Return the [X, Y] coordinate for the center point of the cell that contains the specified text.  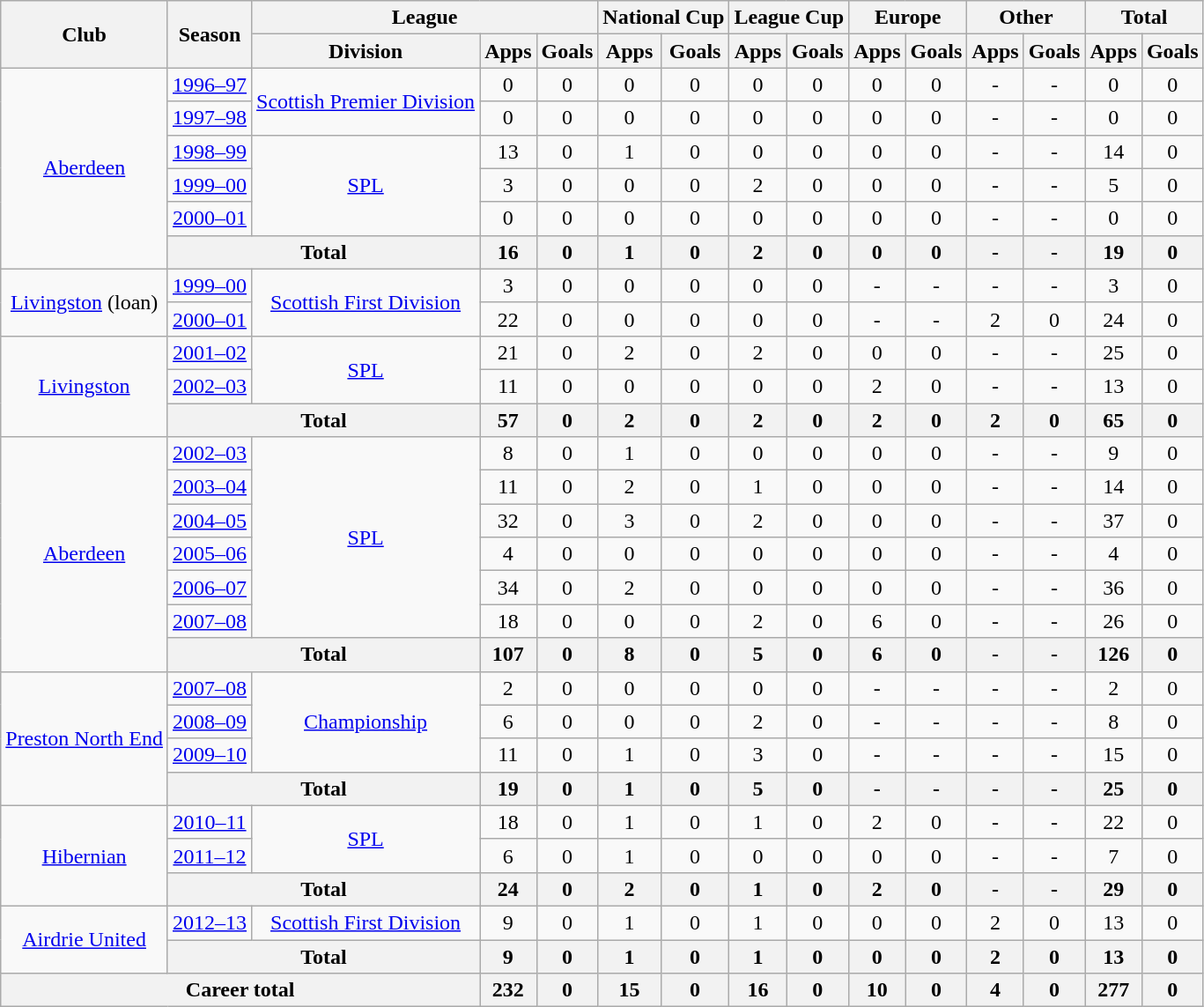
1997–98 [210, 118]
2009–10 [210, 755]
36 [1113, 588]
107 [508, 655]
League Cup [789, 18]
7 [1113, 855]
2005–06 [210, 554]
2004–05 [210, 521]
Season [210, 34]
2003–04 [210, 487]
21 [508, 352]
2008–09 [210, 722]
232 [508, 990]
2001–02 [210, 352]
Airdrie United [85, 939]
29 [1113, 889]
National Cup [664, 18]
57 [508, 420]
1998–99 [210, 152]
277 [1113, 990]
Livingston (loan) [85, 302]
2010–11 [210, 822]
37 [1113, 521]
1996–97 [210, 85]
Europe [908, 18]
10 [877, 990]
34 [508, 588]
Hibernian [85, 855]
Preston North End [85, 738]
2012–13 [210, 922]
Championship [366, 722]
League [425, 18]
Other [1026, 18]
32 [508, 521]
Career total [240, 990]
26 [1113, 621]
65 [1113, 420]
2011–12 [210, 855]
2006–07 [210, 588]
Division [366, 51]
Livingston [85, 386]
Scottish Premier Division [366, 101]
Club [85, 34]
126 [1113, 655]
